For the text-containing cell, return its midpoint in (X, Y) coordinate format. 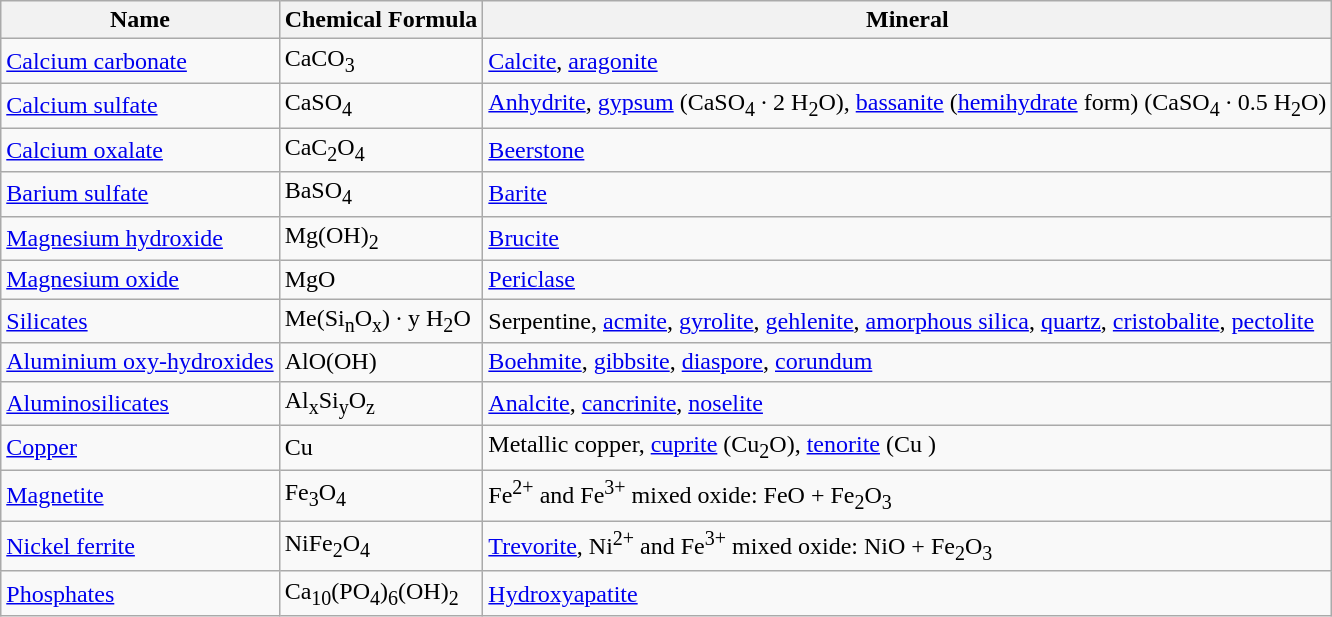
Anhydrite, gypsum (CaSO4 · 2 H2O), bassanite (hemihydrate form) (CaSO4 · 0.5 H2O) (908, 105)
Magnetite (140, 496)
Magnesium oxide (140, 280)
Boehmite, gibbsite, diaspore, corundum (908, 362)
Aluminium oxy-hydroxides (140, 362)
Metallic copper, cuprite (Cu2O), tenorite (Cu ) (908, 447)
Fe2+ and Fe3+ mixed oxide: FeO + Fe2O3 (908, 496)
Barite (908, 194)
Name (140, 20)
MgO (381, 280)
Nickel ferrite (140, 546)
Silicates (140, 321)
Mg(OH)2 (381, 238)
AlxSiyOz (381, 403)
BaSO4 (381, 194)
Calcite, aragonite (908, 61)
CaCO3 (381, 61)
Calcium sulfate (140, 105)
Calcium carbonate (140, 61)
Trevorite, Ni2+ and Fe3+ mixed oxide: NiO + Fe2O3 (908, 546)
Calcium oxalate (140, 150)
Mineral (908, 20)
Phosphates (140, 593)
Chemical Formula (381, 20)
CaC2O4 (381, 150)
Brucite (908, 238)
Hydroxyapatite (908, 593)
Me(SinOx) · y H2O (381, 321)
Copper (140, 447)
Serpentine, acmite, gyrolite, gehlenite, amorphous silica, quartz, cristobalite, pectolite (908, 321)
Periclase (908, 280)
Analcite, cancrinite, noselite (908, 403)
Barium sulfate (140, 194)
Aluminosilicates (140, 403)
AlO(OH) (381, 362)
NiFe2O4 (381, 546)
CaSO4 (381, 105)
Fe3O4 (381, 496)
Magnesium hydroxide (140, 238)
Ca10(PO4)6(OH)2 (381, 593)
Cu (381, 447)
Beerstone (908, 150)
